Determine the (X, Y) coordinate at the center of the cell enclosing the given text.  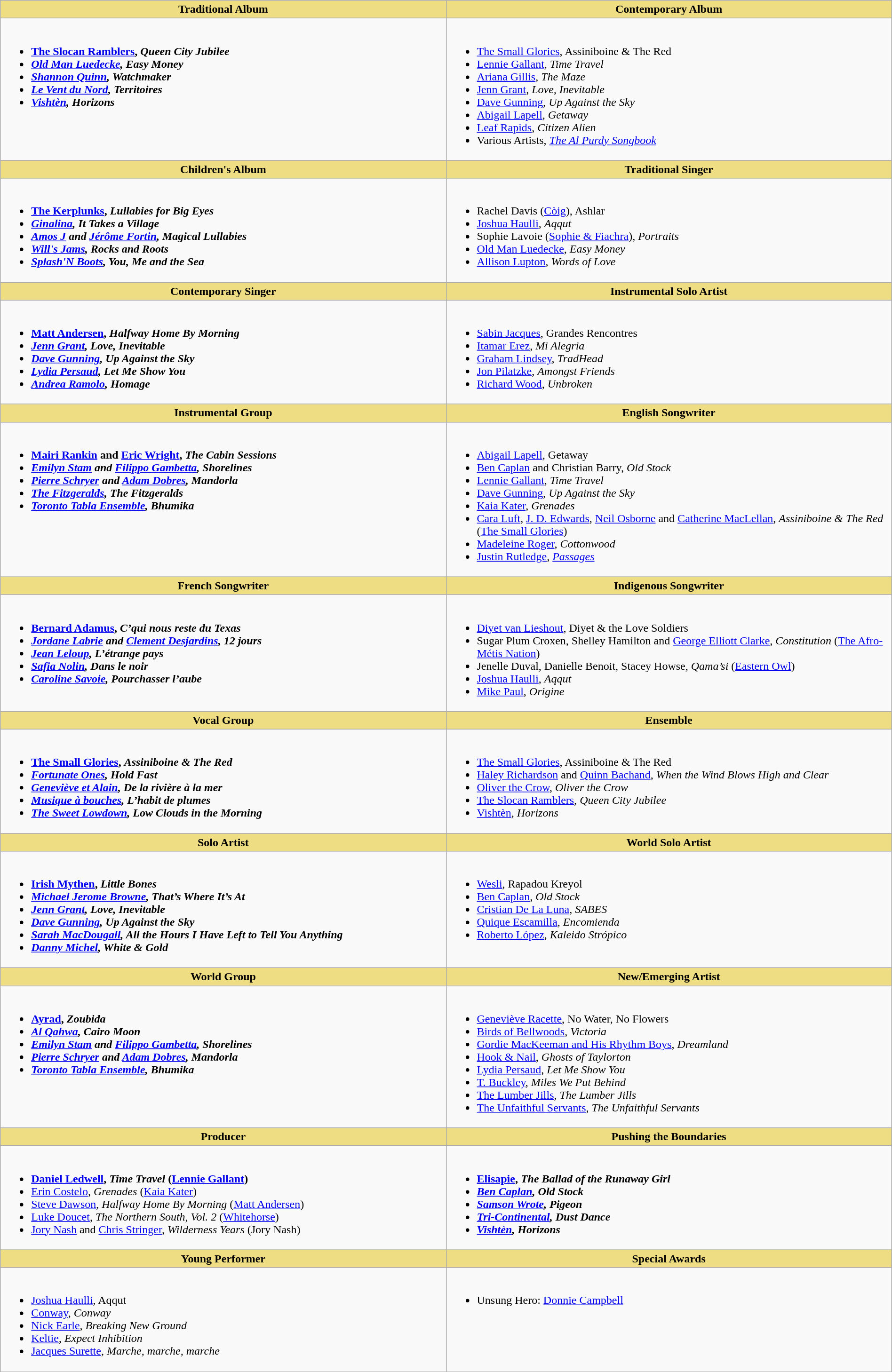
Instrumental Group (223, 413)
The Slocan Ramblers, Queen City JubileeOld Man Luedecke, Easy MoneyShannon Quinn, WatchmakerLe Vent du Nord, TerritoiresVishtèn, Horizons (223, 89)
New/Emerging Artist (669, 977)
Rachel Davis (Còig), AshlarJoshua Haulli, AqqutSophie Lavoie (Sophie & Fiachra), PortraitsOld Man Luedecke, Easy MoneyAllison Lupton, Words of Love (669, 230)
World Group (223, 977)
Traditional Album (223, 9)
Contemporary Singer (223, 291)
Ensemble (669, 720)
Indigenous Songwriter (669, 586)
English Songwriter (669, 413)
Vocal Group (223, 720)
Sabin Jacques, Grandes RencontresItamar Erez, Mi AlegriaGraham Lindsey, TradHeadJon Pilatzke, Amongst FriendsRichard Wood, Unbroken (669, 352)
Pushing the Boundaries (669, 1137)
Young Performer (223, 1259)
Solo Artist (223, 842)
Elisapie, The Ballad of the Runaway GirlBen Caplan, Old StockSamson Wrote, PigeonTri-Continental, Dust DanceVishtèn, Horizons (669, 1198)
Contemporary Album (669, 9)
World Solo Artist (669, 842)
Traditional Singer (669, 169)
Matt Andersen, Halfway Home By MorningJenn Grant, Love, InevitableDave Gunning, Up Against the SkyLydia Persaud, Let Me Show YouAndrea Ramolo, Homage (223, 352)
Ayrad, ZoubidaAl Qahwa, Cairo MoonEmilyn Stam and Filippo Gambetta, ShorelinesPierre Schryer and Adam Dobres, MandorlaToronto Tabla Ensemble, Bhumika (223, 1057)
Wesli, Rapadou KreyolBen Caplan, Old StockCristian De La Luna, SABESQuique Escamilla, EncomiendaRoberto López, Kaleido Strópico (669, 910)
Children's Album (223, 169)
Instrumental Solo Artist (669, 291)
French Songwriter (223, 586)
Unsung Hero: Donnie Campbell (669, 1320)
Joshua Haulli, AqqutConway, ConwayNick Earle, Breaking New GroundKeltie, Expect InhibitionJacques Surette, Marche, marche, marche (223, 1320)
Producer (223, 1137)
Special Awards (669, 1259)
